Return [x, y] of the center of cell containing provided text 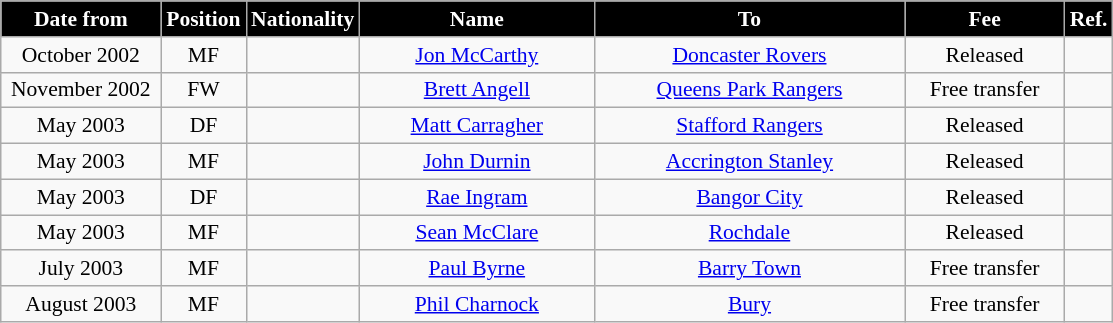
FW [204, 90]
Barry Town [749, 269]
October 2002 [81, 55]
Sean McClare [476, 233]
Paul Byrne [476, 269]
Position [204, 19]
July 2003 [81, 269]
To [749, 19]
John Durnin [476, 162]
Rochdale [749, 233]
Nationality [302, 19]
Rae Ingram [476, 197]
Doncaster Rovers [749, 55]
Accrington Stanley [749, 162]
Stafford Rangers [749, 126]
Name [476, 19]
Brett Angell [476, 90]
Bangor City [749, 197]
August 2003 [81, 304]
November 2002 [81, 90]
Bury [749, 304]
Queens Park Rangers [749, 90]
Fee [985, 19]
Date from [81, 19]
Phil Charnock [476, 304]
Ref. [1089, 19]
Matt Carragher [476, 126]
Jon McCarthy [476, 55]
